Provide the (x, y) coordinate of the cell's center where the given text is located.  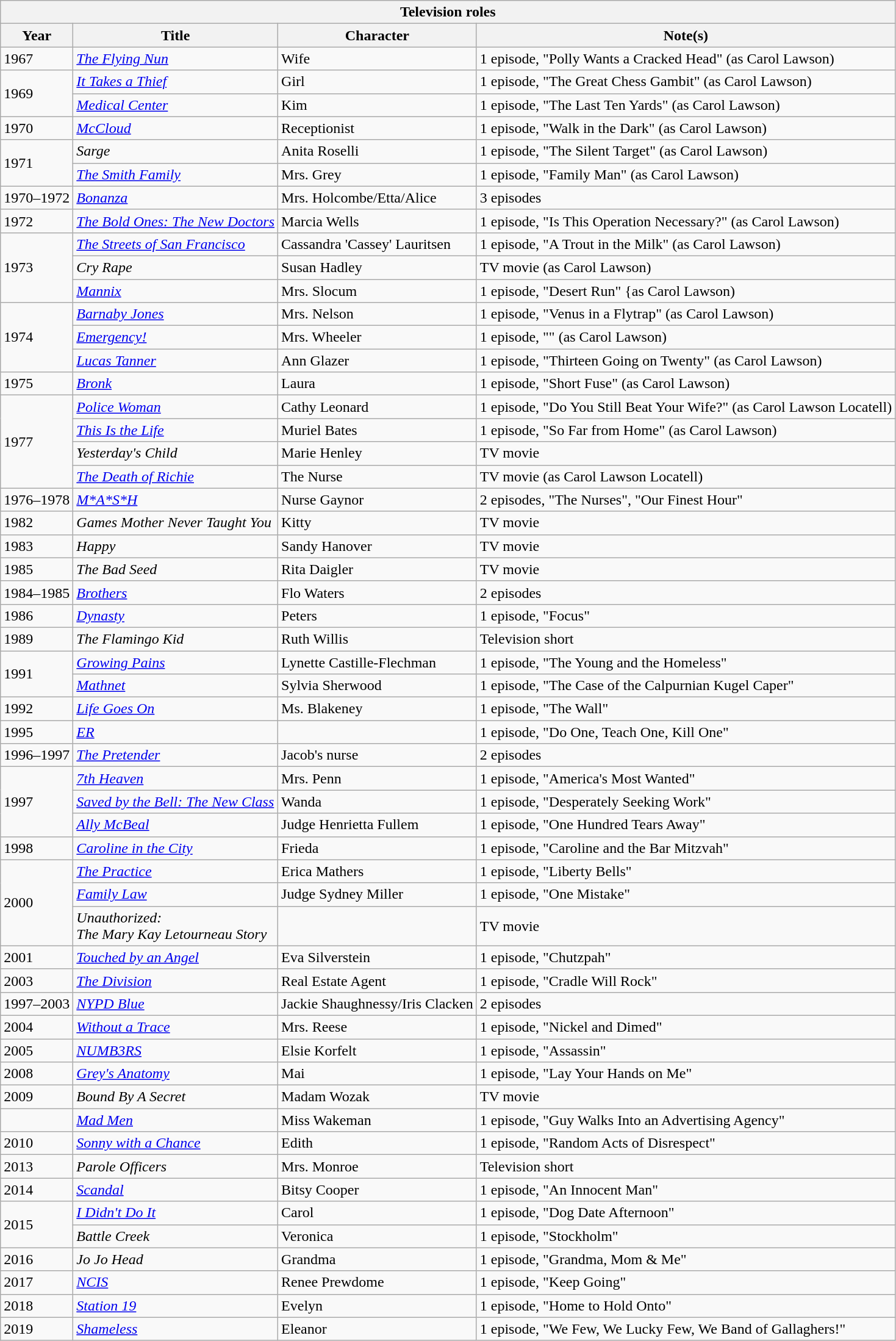
1 episode, "So Far from Home" (as Carol Lawson) (686, 430)
1973 (37, 267)
The Division (176, 980)
Mathnet (176, 686)
1 episode, "Grandma, Mom & Me" (686, 1259)
Lucas Tanner (176, 361)
1 episode, "Liberty Bells" (686, 871)
Marcia Wells (378, 221)
TV movie (as Carol Lawson) (686, 267)
NUMB3RS (176, 1050)
Eleanor (378, 1329)
Family Law (176, 894)
Life Goes On (176, 709)
Battle Creek (176, 1236)
Mrs. Wheeler (378, 337)
2003 (37, 980)
1989 (37, 639)
Wife (378, 59)
1 episode, "The Wall" (686, 709)
1 episode, "Dog Date Afternoon" (686, 1213)
Saved by the Bell: The New Class (176, 802)
Jo Jo Head (176, 1259)
The Bold Ones: The New Doctors (176, 221)
Without a Trace (176, 1027)
The Pretender (176, 755)
Kitty (378, 523)
TV movie (as Carol Lawson Locatell) (686, 476)
2017 (37, 1282)
I Didn't Do It (176, 1213)
Rita Daigler (378, 569)
1 episode, "One Mistake" (686, 894)
Scandal (176, 1190)
1 episode, "The Last Ten Yards" (as Carol Lawson) (686, 105)
Barnaby Jones (176, 314)
1 episode, "We Few, We Lucky Few, We Band of Gallaghers!" (686, 1329)
Sonny with a Chance (176, 1143)
Grandma (378, 1259)
1 episode, "Cradle Will Rock" (686, 980)
1997–2003 (37, 1004)
2013 (37, 1167)
M*A*S*H (176, 500)
Carol (378, 1213)
The Bad Seed (176, 569)
1983 (37, 546)
2019 (37, 1329)
Girl (378, 82)
1 episode, "One Hundred Tears Away" (686, 825)
Grey's Anatomy (176, 1074)
1 episode, "Nickel and Dimed" (686, 1027)
NYPD Blue (176, 1004)
1 episode, "Guy Walks Into an Advertising Agency" (686, 1120)
1 episode, "Focus" (686, 616)
Ruth Willis (378, 639)
Erica Mathers (378, 871)
Kim (378, 105)
1974 (37, 337)
1986 (37, 616)
1 episode, "Desperately Seeking Work" (686, 802)
1 episode, "Family Man" (as Carol Lawson) (686, 174)
Laura (378, 384)
Bronk (176, 384)
ER (176, 732)
Sarge (176, 151)
1991 (37, 674)
2004 (37, 1027)
This Is the Life (176, 430)
1992 (37, 709)
Sylvia Sherwood (378, 686)
2 episodes, "The Nurses", "Our Finest Hour" (686, 500)
Title (176, 35)
Cry Rape (176, 267)
1997 (37, 802)
1 episode, "The Great Chess Gambit" (as Carol Lawson) (686, 82)
Veronica (378, 1236)
Police Woman (176, 407)
Yesterday's Child (176, 453)
The Nurse (378, 476)
The Streets of San Francisco (176, 244)
1976–1978 (37, 500)
1 episode, "Short Fuse" (as Carol Lawson) (686, 384)
1972 (37, 221)
1970–1972 (37, 198)
1 episode, "Walk in the Dark" (as Carol Lawson) (686, 128)
1971 (37, 163)
Receptionist (378, 128)
Shameless (176, 1329)
Judge Henrietta Fullem (378, 825)
1982 (37, 523)
1 episode, "Is This Operation Necessary?" (as Carol Lawson) (686, 221)
1 episode, "Thirteen Going on Twenty" (as Carol Lawson) (686, 361)
Ally McBeal (176, 825)
1 episode, "The Young and the Homeless" (686, 662)
Medical Center (176, 105)
2009 (37, 1097)
Happy (176, 546)
Judge Sydney Miller (378, 894)
Lynette Castille-Flechman (378, 662)
Mrs. Reese (378, 1027)
Mrs. Nelson (378, 314)
Mrs. Monroe (378, 1167)
1 episode, "Do You Still Beat Your Wife?" (as Carol Lawson Locatell) (686, 407)
Jackie Shaughnessy/Iris Clacken (378, 1004)
Ms. Blakeney (378, 709)
Growing Pains (176, 662)
1984–1985 (37, 592)
Caroline in the City (176, 848)
Games Mother Never Taught You (176, 523)
Miss Wakeman (378, 1120)
Mrs. Holcombe/Etta/Alice (378, 198)
1977 (37, 442)
Character (378, 35)
2008 (37, 1074)
Frieda (378, 848)
1 episode, "Lay Your Hands on Me" (686, 1074)
Cathy Leonard (378, 407)
1 episode, "An Innocent Man" (686, 1190)
1996–1997 (37, 755)
Dynasty (176, 616)
2015 (37, 1224)
Emergency! (176, 337)
1 episode, "Assassin" (686, 1050)
Jacob's nurse (378, 755)
Cassandra 'Cassey' Lauritsen (378, 244)
Unauthorized: The Mary Kay Letourneau Story (176, 926)
Bonanza (176, 198)
Mai (378, 1074)
1975 (37, 384)
Bitsy Cooper (378, 1190)
It Takes a Thief (176, 82)
Anita Roselli (378, 151)
Wanda (378, 802)
2018 (37, 1306)
1 episode, "Caroline and the Bar Mitzvah" (686, 848)
Station 19 (176, 1306)
1 episode, "Home to Hold Onto" (686, 1306)
Bound By A Secret (176, 1097)
Mrs. Slocum (378, 291)
7th Heaven (176, 778)
McCloud (176, 128)
Peters (378, 616)
1 episode, "Stockholm" (686, 1236)
The Smith Family (176, 174)
Edith (378, 1143)
2016 (37, 1259)
2014 (37, 1190)
1 episode, "" (as Carol Lawson) (686, 337)
Eva Silverstein (378, 957)
1 episode, "The Silent Target" (as Carol Lawson) (686, 151)
Mad Men (176, 1120)
Real Estate Agent (378, 980)
Madam Wozak (378, 1097)
1969 (37, 93)
Muriel Bates (378, 430)
2001 (37, 957)
1 episode, "Keep Going" (686, 1282)
1 episode, "Venus in a Flytrap" (as Carol Lawson) (686, 314)
Susan Hadley (378, 267)
1 episode, "Random Acts of Disrespect" (686, 1143)
1 episode, "Desert Run" {as Carol Lawson) (686, 291)
2010 (37, 1143)
The Flying Nun (176, 59)
1985 (37, 569)
The Death of Richie (176, 476)
1 episode, "America's Most Wanted" (686, 778)
1 episode, "Do One, Teach One, Kill One" (686, 732)
Mrs. Penn (378, 778)
Brothers (176, 592)
Television roles (448, 12)
3 episodes (686, 198)
1967 (37, 59)
Parole Officers (176, 1167)
Year (37, 35)
1 episode, "A Trout in the Milk" (as Carol Lawson) (686, 244)
NCIS (176, 1282)
1995 (37, 732)
1970 (37, 128)
1 episode, "Chutzpah" (686, 957)
Renee Prewdome (378, 1282)
1 episode, "Polly Wants a Cracked Head" (as Carol Lawson) (686, 59)
Touched by an Angel (176, 957)
The Flamingo Kid (176, 639)
Mannix (176, 291)
Sandy Hanover (378, 546)
Ann Glazer (378, 361)
The Practice (176, 871)
Nurse Gaynor (378, 500)
2000 (37, 903)
1 episode, "The Case of the Calpurnian Kugel Caper" (686, 686)
Note(s) (686, 35)
Flo Waters (378, 592)
Elsie Korfelt (378, 1050)
Marie Henley (378, 453)
2005 (37, 1050)
Evelyn (378, 1306)
Mrs. Grey (378, 174)
1998 (37, 848)
